Return the [X, Y] coordinate for the center point of the cell that contains the specified text.  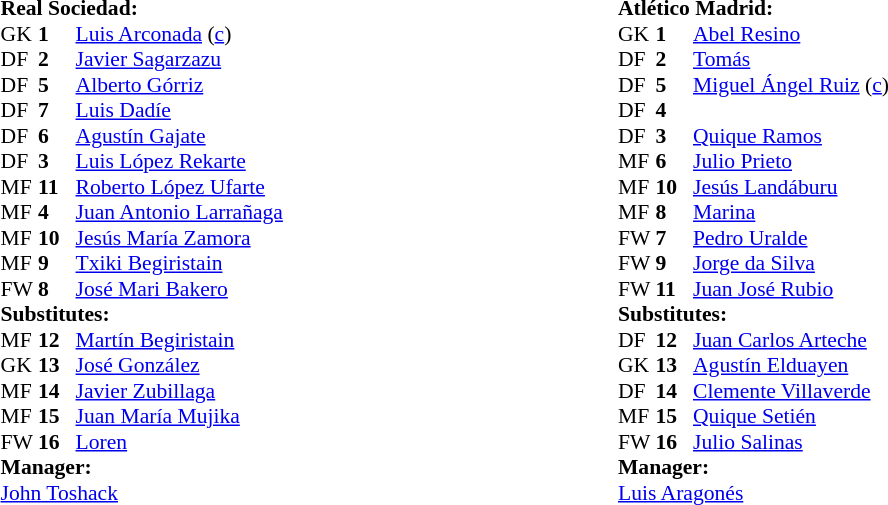
Agustín Gajate [180, 136]
Roberto López Ufarte [180, 187]
Luis López Rekarte [180, 161]
Juan Antonio Larrañaga [180, 213]
Loren [180, 442]
Juan María Mujika [180, 417]
Txiki Begiristain [180, 263]
Manager: [142, 467]
Javier Sagarzazu [180, 59]
Javier Zubillaga [180, 391]
José Mari Bakero [180, 289]
Jesús María Zamora [180, 238]
José González [180, 365]
Luis Arconada (c) [180, 34]
Luis Dadíe [180, 111]
Martín Begiristain [180, 340]
Substitutes: [142, 315]
Alberto Górriz [180, 85]
